Find where the given text appears and provide that cell's center as [X, Y] coordinate. 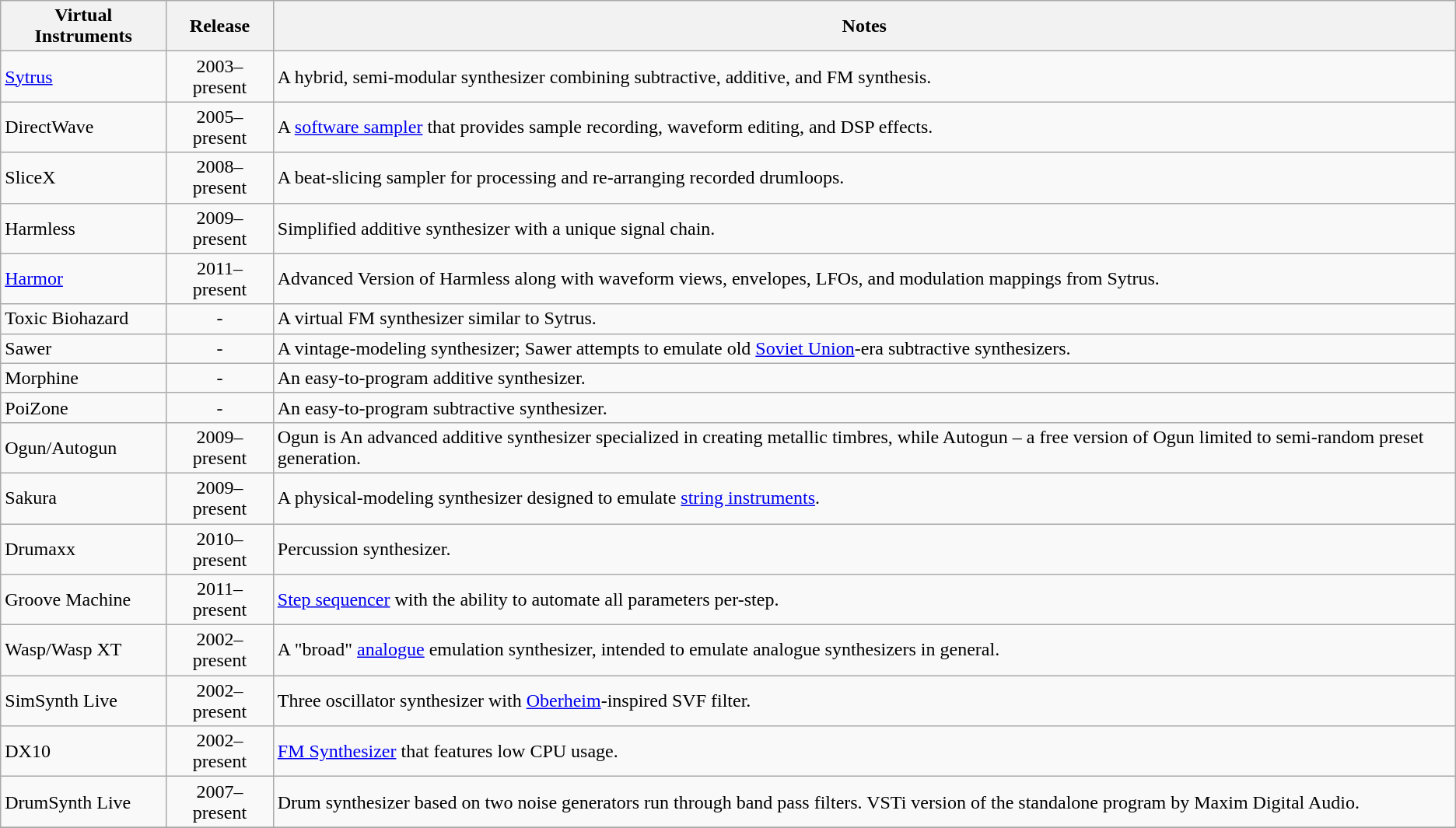
Release [220, 26]
PoiZone [84, 407]
Advanced Version of Harmless along with waveform views, envelopes, LFOs, and modulation mappings from Sytrus. [864, 278]
Notes [864, 26]
Three oscillator synthesizer with Oberheim-inspired SVF filter. [864, 701]
A beat-slicing sampler for processing and re-arranging recorded drumloops. [864, 177]
2005–present [220, 128]
DX10 [84, 751]
FM Synthesizer that features low CPU usage. [864, 751]
Virtual Instruments [84, 26]
Harmor [84, 278]
SliceX [84, 177]
A vintage-modeling synthesizer; Sawer attempts to emulate old Soviet Union-era subtractive synthesizers. [864, 348]
Wasp/Wasp XT [84, 650]
A hybrid, semi-modular synthesizer combining subtractive, additive, and FM synthesis. [864, 76]
DrumSynth Live [84, 802]
An easy-to-program subtractive synthesizer. [864, 407]
A virtual FM synthesizer similar to Sytrus. [864, 319]
A physical-modeling synthesizer designed to emulate string instruments. [864, 498]
Drum synthesizer based on two noise generators run through band pass filters. VSTi version of the standalone program by Maxim Digital Audio. [864, 802]
2008–present [220, 177]
Percussion synthesizer. [864, 549]
Morphine [84, 378]
Drumaxx [84, 549]
2010–present [220, 549]
An easy-to-program additive synthesizer. [864, 378]
Sytrus [84, 76]
2007–present [220, 802]
Harmless [84, 229]
Ogun/Autogun [84, 448]
Step sequencer with the ability to automate all parameters per-step. [864, 600]
Toxic Biohazard [84, 319]
Sakura [84, 498]
DirectWave [84, 128]
Groove Machine [84, 600]
A software sampler that provides sample recording, waveform editing, and DSP effects. [864, 128]
Simplified additive synthesizer with a unique signal chain. [864, 229]
2003–present [220, 76]
A "broad" analogue emulation synthesizer, intended to emulate analogue synthesizers in general. [864, 650]
SimSynth Live [84, 701]
Sawer [84, 348]
